Return the [x, y] coordinate for the center point of the cell that contains the specified text.  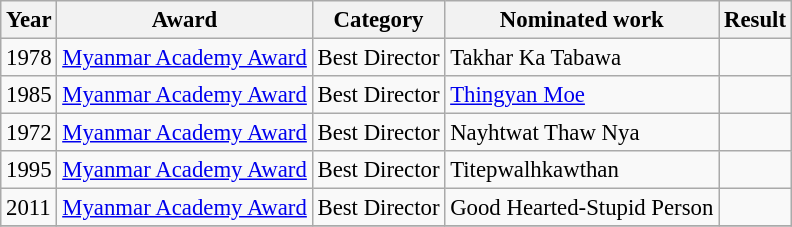
Category [378, 20]
1995 [29, 170]
1985 [29, 95]
Titepwalhkawthan [582, 170]
1978 [29, 58]
Nominated work [582, 20]
Nayhtwat Thaw Nya [582, 133]
Year [29, 20]
Thingyan Moe [582, 95]
2011 [29, 208]
Result [756, 20]
Award [184, 20]
1972 [29, 133]
Takhar Ka Tabawa [582, 58]
Good Hearted-Stupid Person [582, 208]
